Search for the cell housing the specified text and yield its (X, Y) center coordinate. 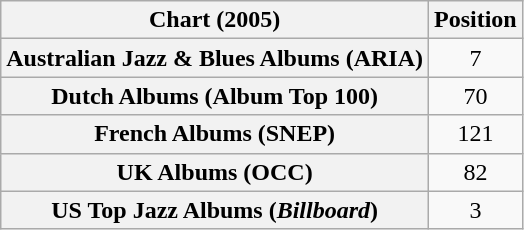
7 (476, 58)
Chart (2005) (215, 20)
70 (476, 96)
82 (476, 172)
Dutch Albums (Album Top 100) (215, 96)
US Top Jazz Albums (Billboard) (215, 210)
121 (476, 134)
3 (476, 210)
Australian Jazz & Blues Albums (ARIA) (215, 58)
Position (476, 20)
UK Albums (OCC) (215, 172)
French Albums (SNEP) (215, 134)
